Find where the given text appears and provide that cell's center as [x, y] coordinate. 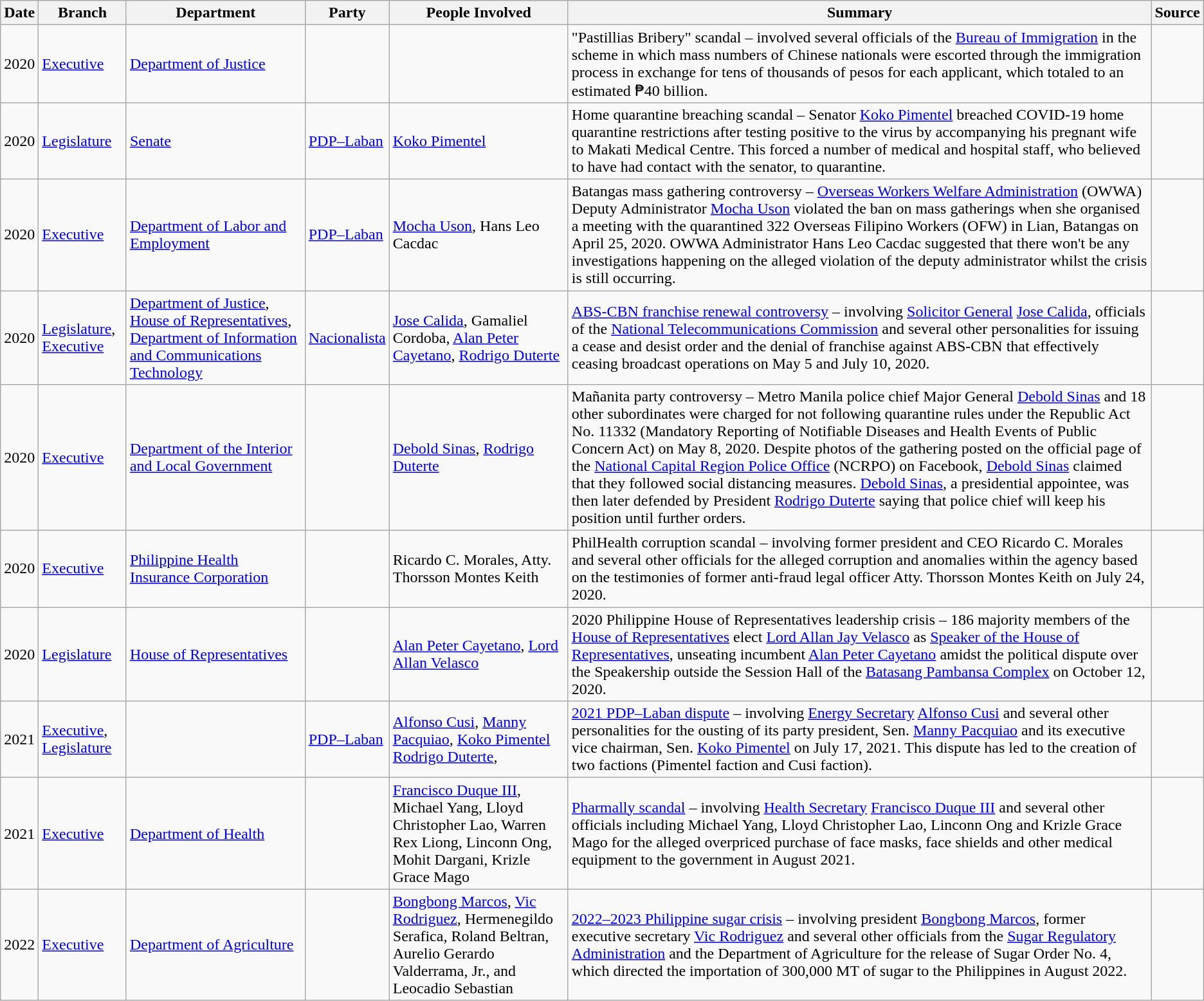
Debold Sinas, Rodrigo Duterte [479, 458]
Department of Justice [215, 64]
Party [347, 13]
Department of Agriculture [215, 944]
Date [19, 13]
Jose Calida, Gamaliel Cordoba, Alan Peter Cayetano, Rodrigo Duterte [479, 338]
Department of Justice, House of Representatives, Department of Information and Communications Technology [215, 338]
Source [1177, 13]
Francisco Duque III, Michael Yang, Lloyd Christopher Lao, Warren Rex Liong, Linconn Ong, Mohit Dargani, Krizle Grace Mago [479, 834]
Legislature, Executive [82, 338]
People Involved [479, 13]
2022 [19, 944]
Department of Labor and Employment [215, 234]
Ricardo C. Morales, Atty. Thorsson Montes Keith [479, 569]
Department of the Interior and Local Government [215, 458]
Summary [859, 13]
Executive, Legislature [82, 740]
House of Representatives [215, 654]
Mocha Uson, Hans Leo Cacdac [479, 234]
Alan Peter Cayetano, Lord Allan Velasco [479, 654]
Senate [215, 140]
Department of Health [215, 834]
Philippine Health Insurance Corporation [215, 569]
Alfonso Cusi, Manny Pacquiao, Koko Pimentel Rodrigo Duterte, [479, 740]
Branch [82, 13]
Koko Pimentel [479, 140]
Department [215, 13]
Bongbong Marcos, Vic Rodriguez, Hermenegildo Serafica, Roland Beltran, Aurelio Gerardo Valderrama, Jr., and Leocadio Sebastian [479, 944]
Nacionalista [347, 338]
